From the cell containing the given text, extract its center point as (x, y) coordinate. 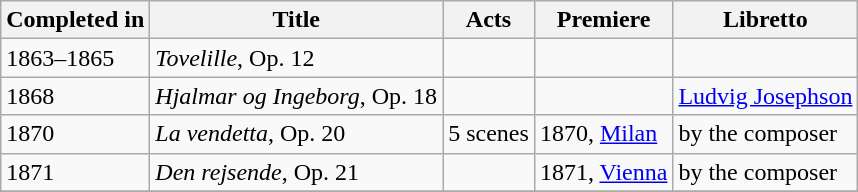
Acts (489, 20)
Den rejsende, Op. 21 (296, 172)
Ludvig Josephson (766, 96)
Hjalmar og Ingeborg, Op. 18 (296, 96)
1870 (76, 134)
1871, Vienna (604, 172)
1868 (76, 96)
1870, Milan (604, 134)
Libretto (766, 20)
La vendetta, Op. 20 (296, 134)
1863–1865 (76, 58)
5 scenes (489, 134)
Title (296, 20)
Tovelille, Op. 12 (296, 58)
1871 (76, 172)
Premiere (604, 20)
Completed in (76, 20)
